Return (X, Y) of the center of cell containing provided text 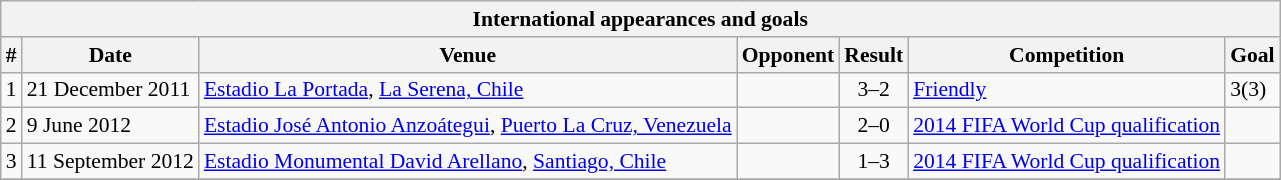
Date (110, 55)
1 (12, 90)
3–2 (874, 90)
Result (874, 55)
Estadio La Portada, La Serena, Chile (468, 90)
Estadio Monumental David Arellano, Santiago, Chile (468, 162)
Estadio José Antonio Anzoátegui, Puerto La Cruz, Venezuela (468, 126)
3 (12, 162)
Venue (468, 55)
Friendly (1066, 90)
3(3) (1252, 90)
21 December 2011 (110, 90)
9 June 2012 (110, 126)
2 (12, 126)
Opponent (788, 55)
International appearances and goals (640, 19)
# (12, 55)
11 September 2012 (110, 162)
1–3 (874, 162)
Goal (1252, 55)
2–0 (874, 126)
Competition (1066, 55)
